Determine the [x, y] coordinate at the center of the cell enclosing the given text.  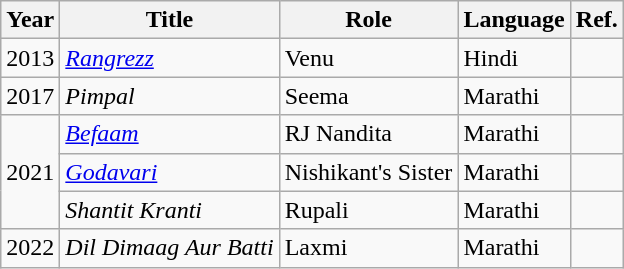
Laxmi [368, 248]
Seema [368, 96]
Title [170, 20]
Godavari [170, 172]
2017 [30, 96]
Rupali [368, 210]
Nishikant's Sister [368, 172]
Role [368, 20]
Rangrezz [170, 58]
Befaam [170, 134]
Shantit Kranti [170, 210]
2022 [30, 248]
Venu [368, 58]
RJ Nandita [368, 134]
Dil Dimaag Aur Batti [170, 248]
Pimpal [170, 96]
Year [30, 20]
Language [514, 20]
2013 [30, 58]
2021 [30, 172]
Hindi [514, 58]
Ref. [596, 20]
